Extract the [x, y] coordinate from the center of the cell holding the provided text.  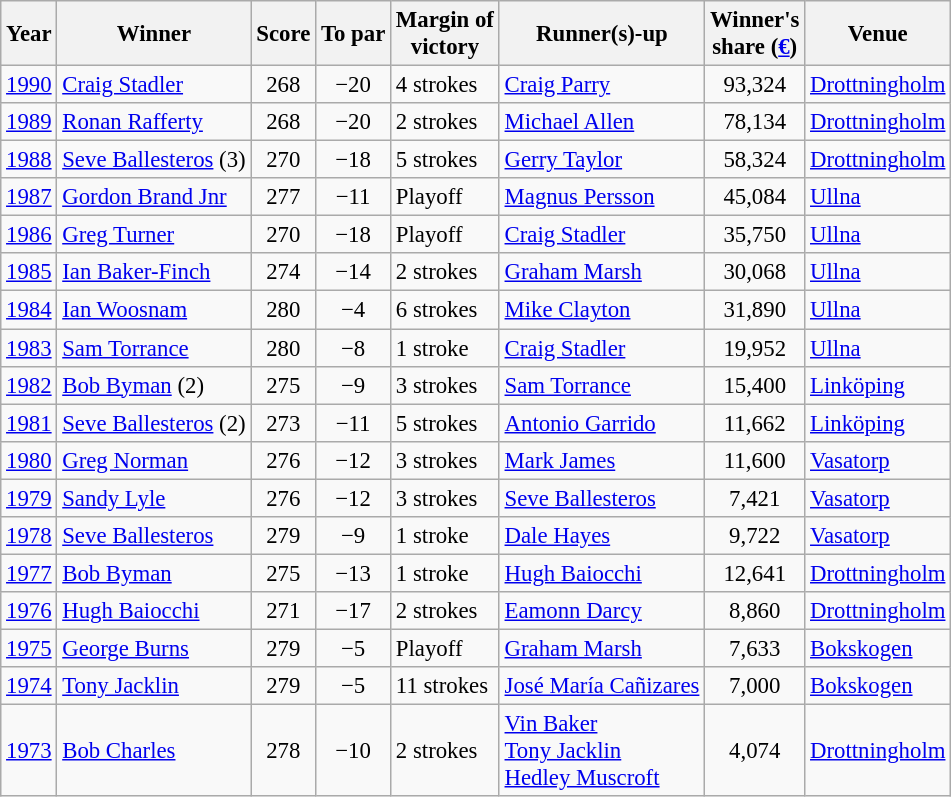
19,952 [755, 348]
1980 [29, 460]
1978 [29, 536]
35,750 [755, 235]
Sandy Lyle [154, 498]
Venue [878, 34]
Craig Parry [602, 85]
11,600 [755, 460]
Ian Baker-Finch [154, 273]
1982 [29, 385]
58,324 [755, 160]
Magnus Persson [602, 197]
Michael Allen [602, 122]
1990 [29, 85]
−8 [354, 348]
1985 [29, 273]
−4 [354, 310]
Margin ofvictory [446, 34]
George Burns [154, 648]
−17 [354, 611]
Bob Byman (2) [154, 385]
277 [284, 197]
Dale Hayes [602, 536]
1987 [29, 197]
Winner [154, 34]
Seve Ballesteros (2) [154, 423]
78,134 [755, 122]
7,000 [755, 686]
Mark James [602, 460]
−10 [354, 751]
To par [354, 34]
Bob Byman [154, 573]
Mike Clayton [602, 310]
Bob Charles [154, 751]
1989 [29, 122]
1976 [29, 611]
−13 [354, 573]
45,084 [755, 197]
1979 [29, 498]
Eamonn Darcy [602, 611]
1986 [29, 235]
4,074 [755, 751]
7,421 [755, 498]
12,641 [755, 573]
4 strokes [446, 85]
30,068 [755, 273]
Ian Woosnam [154, 310]
31,890 [755, 310]
Score [284, 34]
−14 [354, 273]
Year [29, 34]
1981 [29, 423]
1977 [29, 573]
93,324 [755, 85]
Winner'sshare (€) [755, 34]
Gordon Brand Jnr [154, 197]
8,860 [755, 611]
1974 [29, 686]
9,722 [755, 536]
Runner(s)-up [602, 34]
6 strokes [446, 310]
274 [284, 273]
1988 [29, 160]
278 [284, 751]
1973 [29, 751]
Greg Norman [154, 460]
Seve Ballesteros (3) [154, 160]
11,662 [755, 423]
271 [284, 611]
15,400 [755, 385]
Gerry Taylor [602, 160]
Greg Turner [154, 235]
1983 [29, 348]
Ronan Rafferty [154, 122]
1975 [29, 648]
Tony Jacklin [154, 686]
11 strokes [446, 686]
Antonio Garrido [602, 423]
273 [284, 423]
7,633 [755, 648]
Vin Baker Tony Jacklin Hedley Muscroft [602, 751]
1984 [29, 310]
José María Cañizares [602, 686]
